Extract the [x, y] coordinate from the center of the cell holding the provided text.  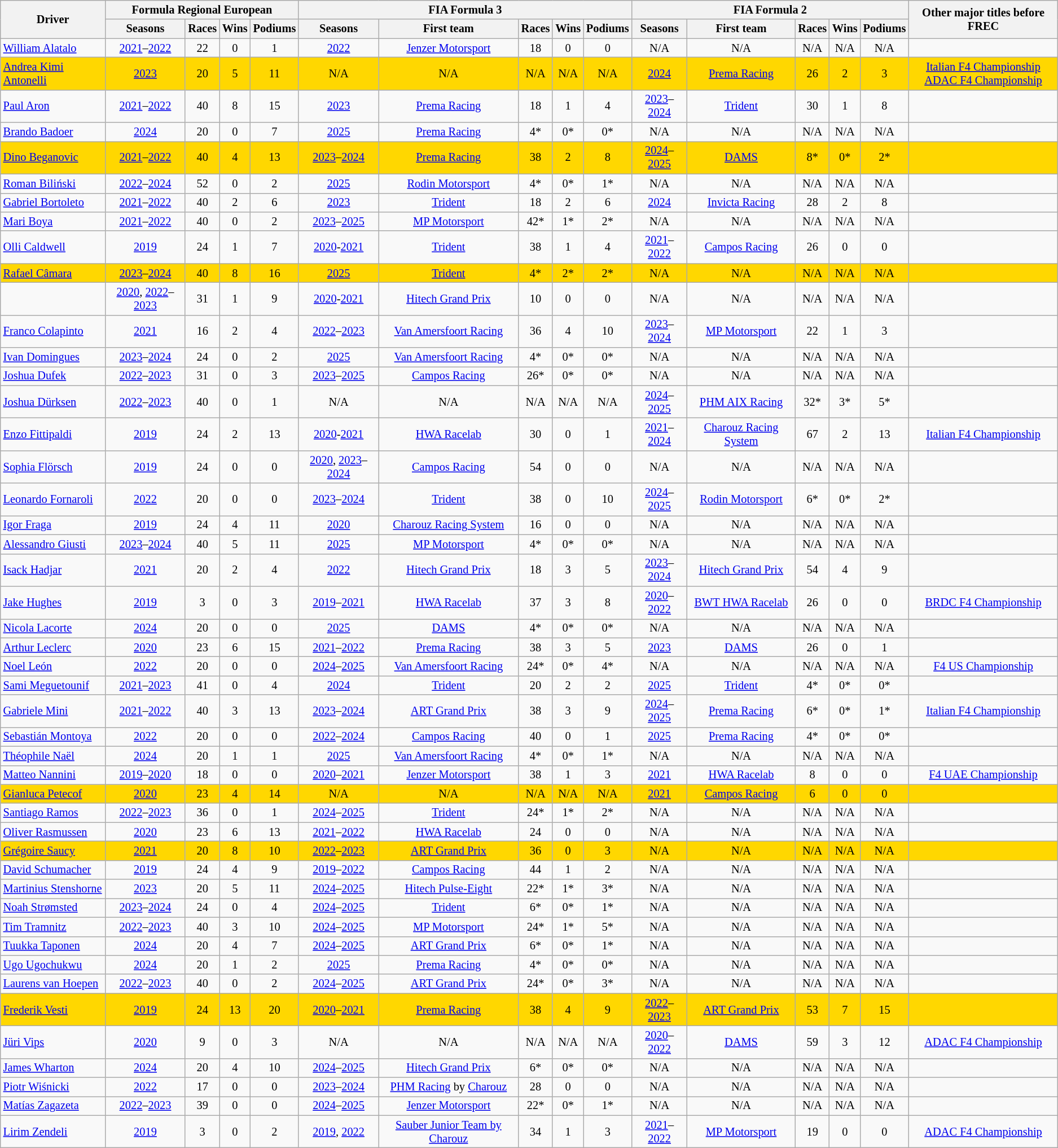
Roman Biliński [53, 183]
2021–2023 [146, 685]
26* [536, 376]
2020, 2023–2024 [339, 467]
Enzo Fittipaldi [53, 434]
PHM AIX Racing [741, 402]
Italian F4 ChampionshipADAC F4 Championship [983, 73]
Sebastián Montoya [53, 737]
19 [813, 1132]
Formula Regional European [202, 10]
David Schumacher [53, 870]
Igor Fraga [53, 525]
Gabriel Bortoleto [53, 203]
8* [813, 157]
Ugo Ugochukwu [53, 965]
Rafael Câmara [53, 273]
59 [813, 1042]
37 [536, 602]
FIA Formula 2 [771, 10]
Gianluca Petecof [53, 794]
Matías Zagazeta [53, 1106]
Frederik Vesti [53, 1010]
Laurens van Hoepen [53, 984]
Grégoire Saucy [53, 851]
2019–2021 [339, 602]
Oliver Rasmussen [53, 832]
Joshua Dürksen [53, 402]
Nicola Lacorte [53, 628]
39 [202, 1106]
Leonardo Fornaroli [53, 499]
Joshua Dufek [53, 376]
Paul Aron [53, 106]
Gabriele Mini [53, 711]
Driver [53, 19]
Noah Strømsted [53, 908]
Alessandro Giusti [53, 544]
52 [202, 183]
41 [202, 685]
F4 UAE Championship [983, 775]
2019–2022 [339, 870]
Andrea Kimi Antonelli [53, 73]
F4 US Championship [983, 666]
Ivan Domingues [53, 357]
Mari Boya [53, 221]
Piotr Wiśnicki [53, 1087]
Tuukka Taponen [53, 946]
Noel León [53, 666]
2019, 2022 [339, 1132]
14 [275, 794]
Arthur Leclerc [53, 647]
Dino Beganovic [53, 157]
Martinius Stenshorne [53, 889]
Franco Colapinto [53, 331]
Théophile Naël [53, 756]
Jake Hughes [53, 602]
67 [813, 434]
32* [813, 402]
Brando Badoer [53, 132]
Hitech Pulse-Eight [449, 889]
12 [885, 1042]
James Wharton [53, 1068]
44 [536, 870]
42* [536, 221]
53 [813, 1010]
Jüri Vips [53, 1042]
2021–2024 [660, 434]
Sophia Flörsch [53, 467]
PHM Racing by Charouz [449, 1087]
Isack Hadjar [53, 570]
William Alatalo [53, 48]
Lirim Zendeli [53, 1132]
BWT HWA Racelab [741, 602]
BRDC F4 Championship [983, 602]
Santiago Ramos [53, 813]
Other major titles before FREC [983, 19]
Sami Meguetounif [53, 685]
FIA Formula 3 [465, 10]
34 [536, 1132]
Sauber Junior Team by Charouz [449, 1132]
2020, 2022–2023 [146, 299]
17 [202, 1087]
Invicta Racing [741, 203]
Olli Caldwell [53, 247]
2019–2020 [146, 775]
Matteo Nannini [53, 775]
Tim Tramnitz [53, 927]
